For the text-containing cell, return its midpoint in (x, y) coordinate format. 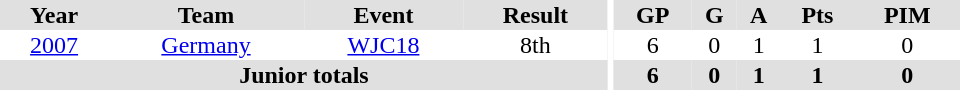
Pts (817, 15)
PIM (908, 15)
GP (652, 15)
Year (54, 15)
Junior totals (304, 75)
2007 (54, 45)
A (758, 15)
G (714, 15)
WJC18 (384, 45)
8th (536, 45)
Team (206, 15)
Event (384, 15)
Result (536, 15)
Germany (206, 45)
